Identify which cell holds the provided text, then report its (x, y) central coordinate. 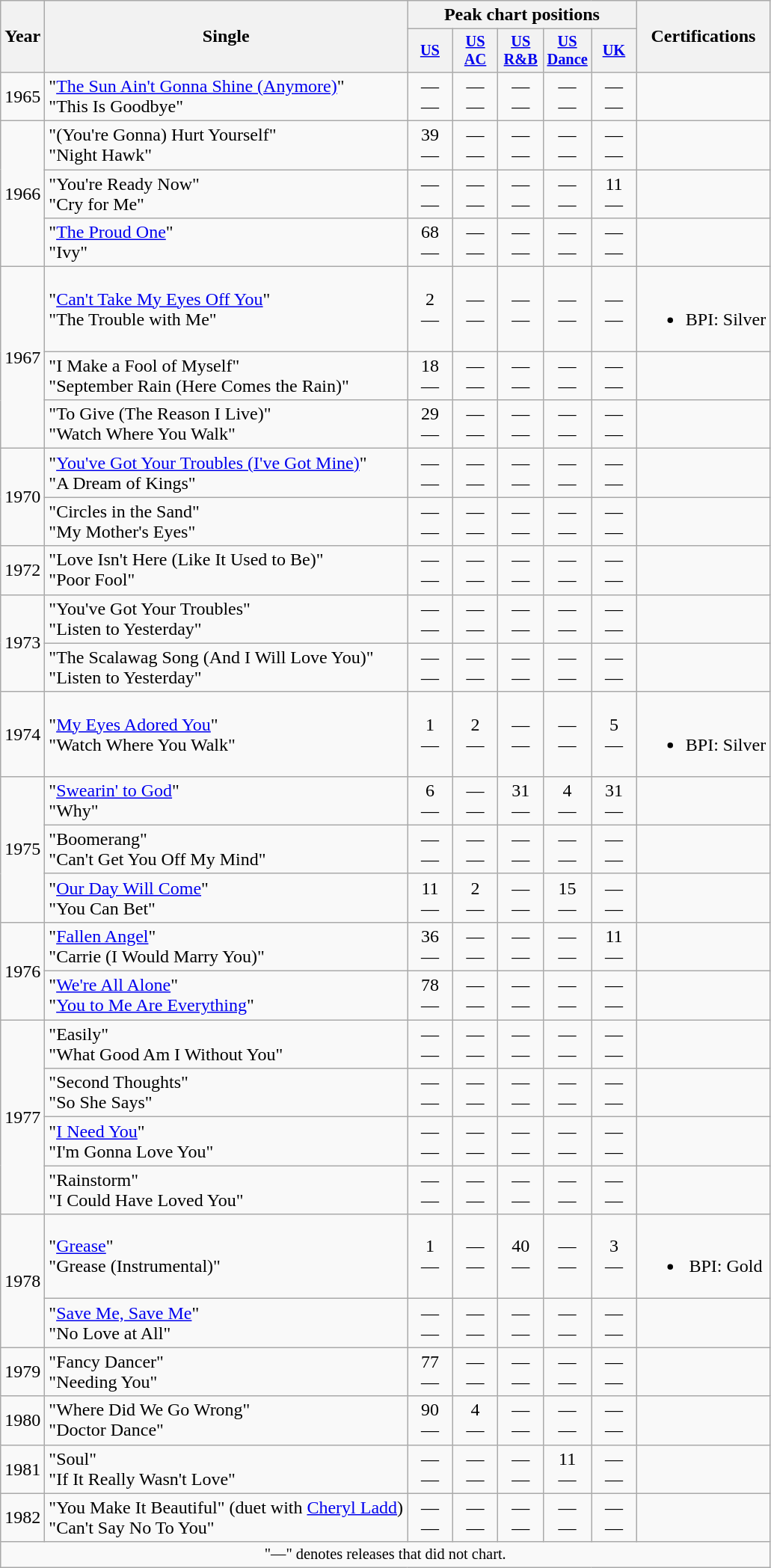
36— (431, 947)
1981 (22, 1469)
1980 (22, 1421)
BPI: Gold (703, 1256)
5— (615, 734)
US R&B (520, 51)
"You've Got Your Troubles (I've Got Mine)""A Dream of Kings" (226, 473)
"Can't Take My Eyes Off You""The Trouble with Me" (226, 310)
1982 (22, 1518)
1967 (22, 357)
77— (431, 1371)
1965 (22, 96)
US Dance (568, 51)
"Save Me, Save Me""No Love at All" (226, 1323)
"Circles in the Sand""My Mother's Eyes" (226, 522)
1970 (22, 497)
1975 (22, 849)
"You've Got Your Troubles""Listen to Yesterday" (226, 619)
"The Proud One""Ivy" (226, 242)
"Our Day Will Come""You Can Bet" (226, 897)
1972 (22, 570)
"To Give (The Reason I Live)""Watch Where You Walk" (226, 425)
"Rainstorm""I Could Have Loved You" (226, 1190)
"Fallen Angel""Carrie (I Would Marry You)" (226, 947)
Certifications (703, 37)
US AC (476, 51)
"Fancy Dancer""Needing You" (226, 1371)
"My Eyes Adored You""Watch Where You Walk" (226, 734)
1979 (22, 1371)
3— (615, 1256)
Peak chart positions (522, 15)
"You're Ready Now""Cry for Me" (226, 194)
"Soul""If It Really Wasn't Love" (226, 1469)
40— (520, 1256)
"—" denotes releases that did not chart. (386, 1555)
"Second Thoughts""So She Says" (226, 1093)
1973 (22, 643)
78— (431, 996)
Year (22, 37)
1978 (22, 1281)
68— (431, 242)
"Grease""Grease (Instrumental)" (226, 1256)
"(You're Gonna) Hurt Yourself""Night Hawk" (226, 145)
"Love Isn't Here (Like It Used to Be)""Poor Fool" (226, 570)
"Swearin' to God""Why" (226, 800)
1966 (22, 194)
"I Make a Fool of Myself""September Rain (Here Comes the Rain)" (226, 375)
US (431, 51)
1976 (22, 971)
"We're All Alone""You to Me Are Everything" (226, 996)
"The Sun Ain't Gonna Shine (Anymore)""This Is Goodbye" (226, 96)
"The Scalawag Song (And I Will Love You)""Listen to Yesterday" (226, 667)
29— (431, 425)
Single (226, 37)
"I Need You""I'm Gonna Love You" (226, 1141)
UK (615, 51)
6— (431, 800)
"You Make It Beautiful" (duet with Cheryl Ladd)"Can't Say No To You" (226, 1518)
15— (568, 897)
39— (431, 145)
90— (431, 1421)
"Easily""What Good Am I Without You" (226, 1044)
18— (431, 375)
1974 (22, 734)
"Boomerang""Can't Get You Off My Mind" (226, 849)
1977 (22, 1117)
"Where Did We Go Wrong""Doctor Dance" (226, 1421)
